Scan for the cell matching the given text and deliver its (X, Y) coordinate at center. 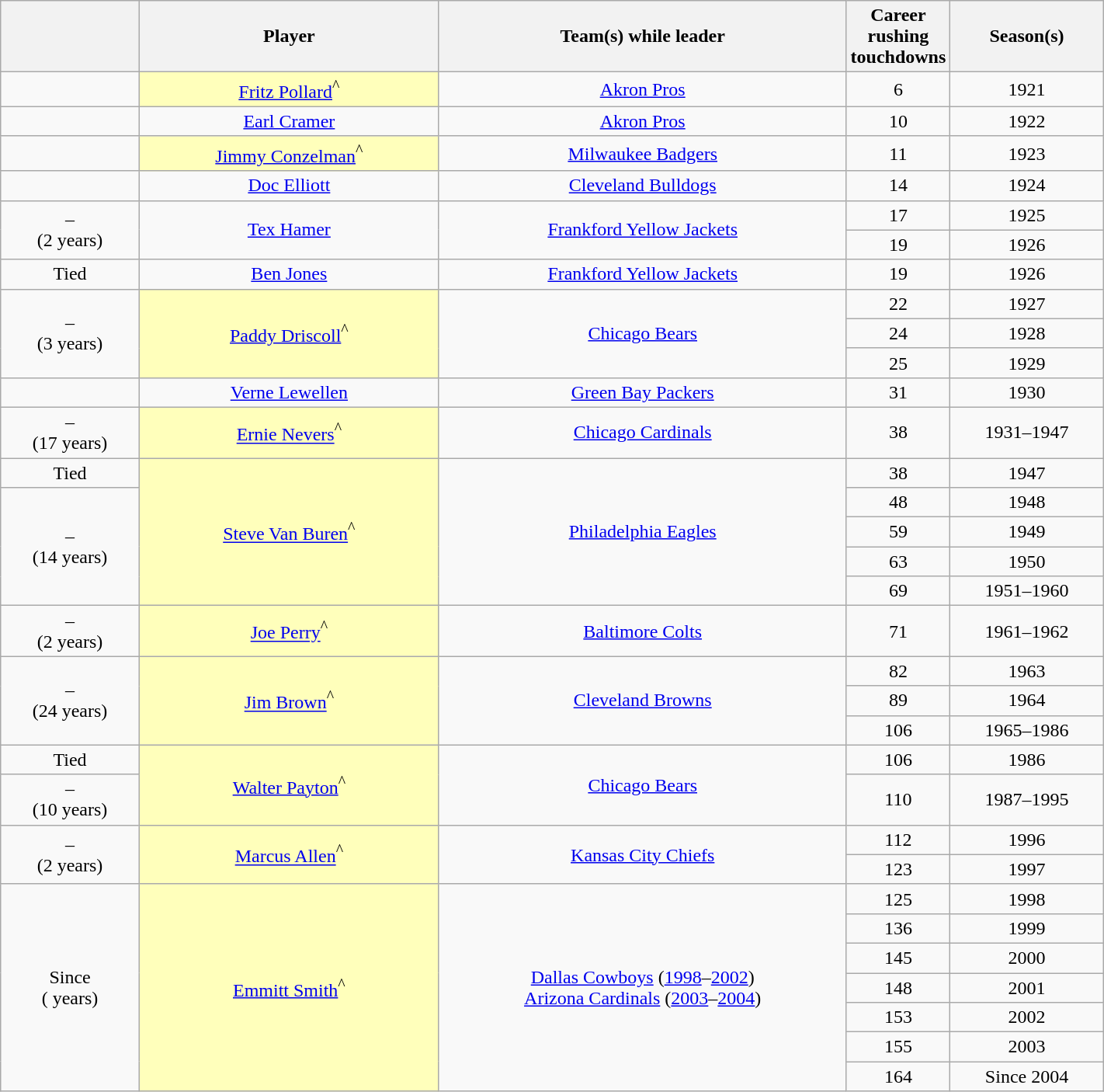
63 (898, 562)
Verne Lewellen (289, 392)
Baltimore Colts (643, 631)
Kansas City Chiefs (643, 854)
6 (898, 90)
Cleveland Browns (643, 701)
–(10 years) (70, 800)
25 (898, 363)
136 (898, 928)
1923 (1026, 154)
Joe Perry^ (289, 631)
145 (898, 958)
22 (898, 304)
1927 (1026, 304)
1986 (1026, 760)
2001 (1026, 988)
125 (898, 899)
–(24 years) (70, 701)
1998 (1026, 899)
Career rushing touchdowns (898, 37)
1949 (1026, 532)
1922 (1026, 121)
112 (898, 840)
59 (898, 532)
Season(s) (1026, 37)
Tex Hamer (289, 230)
24 (898, 333)
1924 (1026, 186)
Green Bay Packers (643, 392)
164 (898, 1076)
1921 (1026, 90)
Dallas Cowboys (1998–2002)Arizona Cardinals (2003–2004) (643, 987)
48 (898, 503)
Ben Jones (289, 274)
1965–1986 (1026, 730)
17 (898, 215)
148 (898, 988)
Ernie Nevers^ (289, 432)
2000 (1026, 958)
123 (898, 869)
1997 (1026, 869)
1987–1995 (1026, 800)
153 (898, 1017)
14 (898, 186)
31 (898, 392)
Player (289, 37)
Philadelphia Eagles (643, 532)
Walter Payton^ (289, 784)
1948 (1026, 503)
Paddy Driscoll^ (289, 333)
1964 (1026, 701)
Cleveland Bulldogs (643, 186)
Jimmy Conzelman^ (289, 154)
Chicago Cardinals (643, 432)
110 (898, 800)
Steve Van Buren^ (289, 532)
1928 (1026, 333)
1929 (1026, 363)
–(14 years) (70, 547)
1963 (1026, 671)
Fritz Pollard^ (289, 90)
71 (898, 631)
–(17 years) (70, 432)
1925 (1026, 215)
82 (898, 671)
69 (898, 591)
Earl Cramer (289, 121)
155 (898, 1047)
1947 (1026, 473)
1999 (1026, 928)
–(3 years) (70, 333)
1951–1960 (1026, 591)
Since 2004 (1026, 1076)
89 (898, 701)
Emmitt Smith^ (289, 987)
Jim Brown^ (289, 701)
Marcus Allen^ (289, 854)
Milwaukee Badgers (643, 154)
1961–1962 (1026, 631)
Since ( years) (70, 987)
2003 (1026, 1047)
1931–1947 (1026, 432)
1930 (1026, 392)
11 (898, 154)
1996 (1026, 840)
10 (898, 121)
Doc Elliott (289, 186)
Team(s) while leader (643, 37)
1950 (1026, 562)
2002 (1026, 1017)
